For the text-containing cell, return its midpoint in (X, Y) coordinate format. 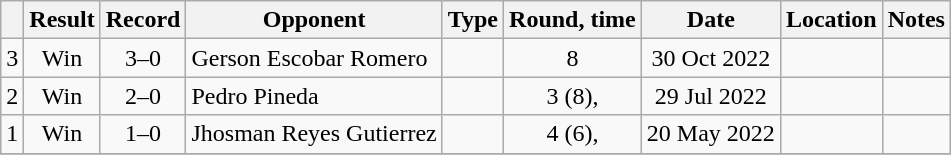
Jhosman Reyes Gutierrez (314, 134)
Pedro Pineda (314, 96)
Gerson Escobar Romero (314, 58)
Location (831, 20)
8 (573, 58)
Record (143, 20)
Result (62, 20)
Round, time (573, 20)
30 Oct 2022 (710, 58)
1 (12, 134)
2 (12, 96)
2–0 (143, 96)
Opponent (314, 20)
3 (12, 58)
3–0 (143, 58)
4 (6), (573, 134)
Type (472, 20)
Notes (916, 20)
3 (8), (573, 96)
20 May 2022 (710, 134)
29 Jul 2022 (710, 96)
Date (710, 20)
1–0 (143, 134)
